Scan for the cell matching the given text and deliver its [x, y] coordinate at center. 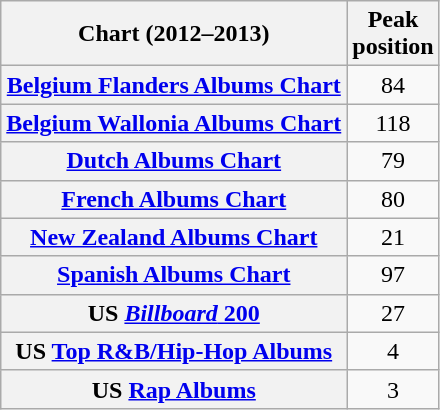
Dutch Albums Chart [174, 161]
3 [393, 389]
Belgium Wallonia Albums Chart [174, 123]
21 [393, 237]
US Rap Albums [174, 389]
US Top R&B/Hip-Hop Albums [174, 351]
Spanish Albums Chart [174, 275]
4 [393, 351]
79 [393, 161]
80 [393, 199]
US Billboard 200 [174, 313]
97 [393, 275]
Chart (2012–2013) [174, 34]
27 [393, 313]
French Albums Chart [174, 199]
84 [393, 85]
New Zealand Albums Chart [174, 237]
Belgium Flanders Albums Chart [174, 85]
Peakposition [393, 34]
118 [393, 123]
